Find where the given text appears and provide that cell's center as (X, Y) coordinate. 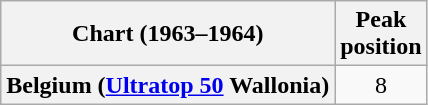
Belgium (Ultratop 50 Wallonia) (168, 85)
8 (381, 85)
Peakposition (381, 34)
Chart (1963–1964) (168, 34)
